Find where the given text appears and provide that cell's center as (x, y) coordinate. 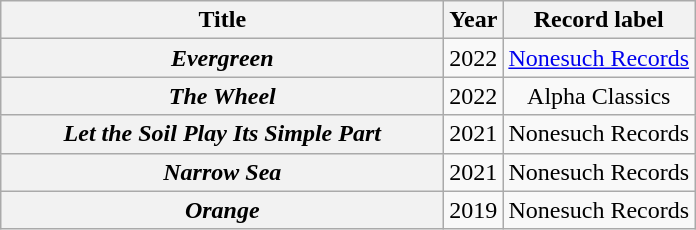
2019 (474, 210)
Let the Soil Play Its Simple Part (222, 134)
Evergreen (222, 58)
Narrow Sea (222, 172)
Year (474, 20)
The Wheel (222, 96)
Record label (599, 20)
Alpha Classics (599, 96)
Title (222, 20)
Orange (222, 210)
